Extract the [X, Y] coordinate from the center of the cell holding the provided text.  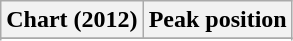
Peak position [218, 20]
Chart (2012) [72, 20]
